Return the (x, y) coordinate for the center point of the cell that contains the specified text.  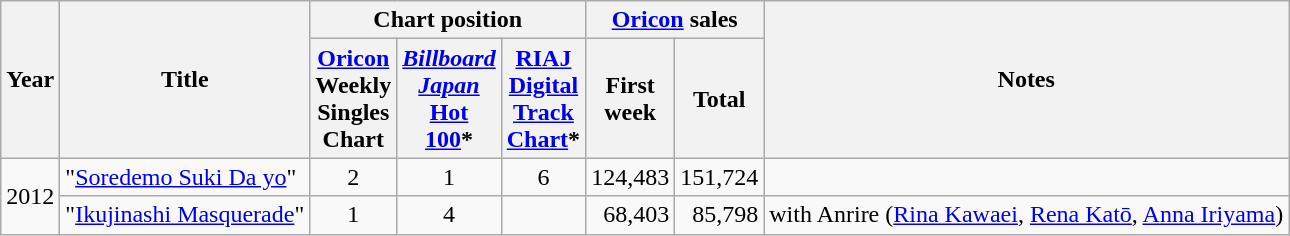
Chart position (448, 20)
68,403 (630, 215)
Total (720, 98)
6 (543, 177)
OriconWeeklySinglesChart (354, 98)
85,798 (720, 215)
151,724 (720, 177)
"Soredemo Suki Da yo" (185, 177)
124,483 (630, 177)
4 (449, 215)
Oricon sales (675, 20)
2 (354, 177)
Title (185, 80)
Year (30, 80)
with Anrire (Rina Kawaei, Rena Katō, Anna Iriyama) (1026, 215)
2012 (30, 196)
Firstweek (630, 98)
"Ikujinashi Masquerade" (185, 215)
Notes (1026, 80)
RIAJDigitalTrackChart* (543, 98)
BillboardJapanHot100* (449, 98)
